Determine the (X, Y) coordinate at the center of the cell enclosing the given text.  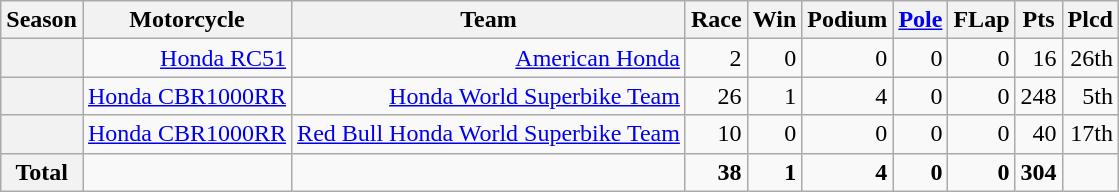
Win (774, 20)
26th (1090, 58)
17th (1090, 134)
Plcd (1090, 20)
2 (716, 58)
40 (1038, 134)
304 (1038, 172)
Pole (920, 20)
Honda World Superbike Team (489, 96)
26 (716, 96)
Total (42, 172)
Pts (1038, 20)
16 (1038, 58)
Race (716, 20)
Motorcycle (186, 20)
248 (1038, 96)
Honda RC51 (186, 58)
Red Bull Honda World Superbike Team (489, 134)
Podium (848, 20)
Season (42, 20)
5th (1090, 96)
38 (716, 172)
FLap (982, 20)
Team (489, 20)
American Honda (489, 58)
10 (716, 134)
